Search for the cell housing the specified text and yield its [x, y] center coordinate. 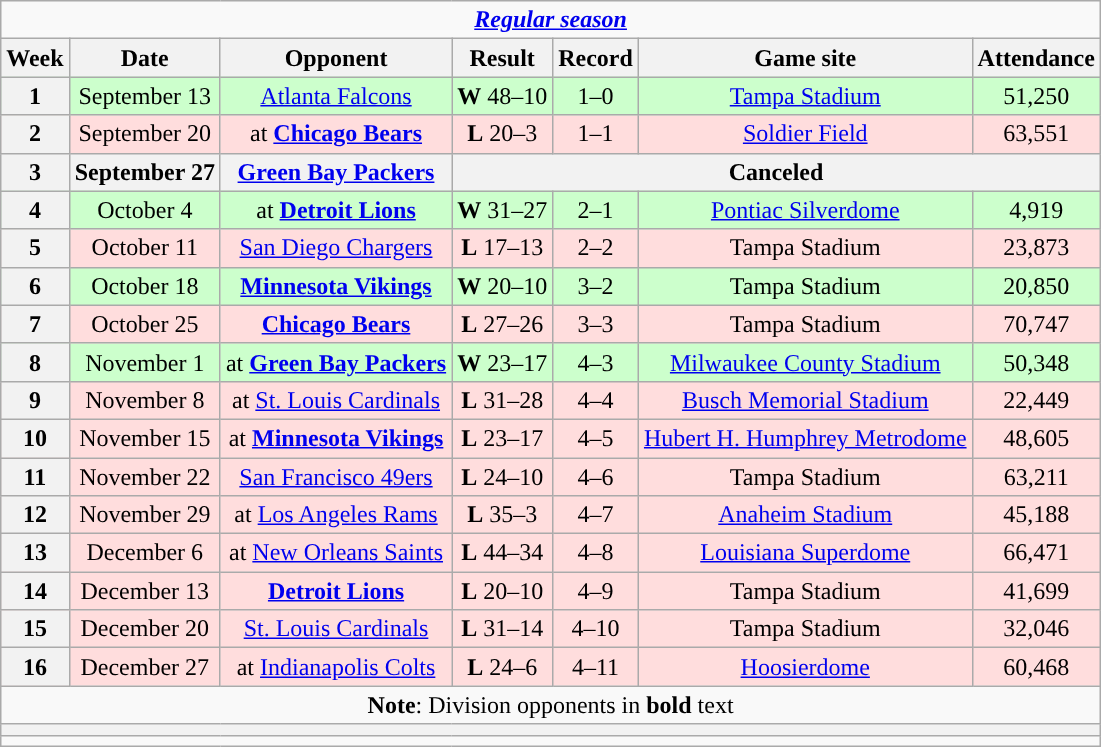
San Diego Chargers [336, 248]
20,850 [1036, 286]
at Detroit Lions [336, 210]
Anaheim Stadium [805, 515]
at Los Angeles Rams [336, 515]
St. Louis Cardinals [336, 629]
15 [35, 629]
Pontiac Silverdome [805, 210]
5 [35, 248]
4–9 [596, 591]
Record [596, 58]
October 25 [144, 324]
4,919 [1036, 210]
L 31–14 [502, 629]
L 17–13 [502, 248]
at Green Bay Packers [336, 362]
Chicago Bears [336, 324]
4–10 [596, 629]
L 31–28 [502, 400]
3–3 [596, 324]
4–4 [596, 400]
W 31–27 [502, 210]
L 24–10 [502, 477]
2 [35, 134]
Opponent [336, 58]
October 18 [144, 286]
November 29 [144, 515]
L 20–3 [502, 134]
at St. Louis Cardinals [336, 400]
Green Bay Packers [336, 172]
50,348 [1036, 362]
4 [35, 210]
4–5 [596, 438]
63,551 [1036, 134]
L 27–26 [502, 324]
November 15 [144, 438]
W 23–17 [502, 362]
November 8 [144, 400]
2–1 [596, 210]
6 [35, 286]
11 [35, 477]
14 [35, 591]
L 20–10 [502, 591]
4–11 [596, 667]
September 13 [144, 96]
16 [35, 667]
Attendance [1036, 58]
October 4 [144, 210]
Hoosierdome [805, 667]
L 44–34 [502, 553]
2–2 [596, 248]
W 48–10 [502, 96]
September 20 [144, 134]
December 27 [144, 667]
10 [35, 438]
Result [502, 58]
7 [35, 324]
Louisiana Superdome [805, 553]
Detroit Lions [336, 591]
at Minnesota Vikings [336, 438]
13 [35, 553]
1–1 [596, 134]
W 20–10 [502, 286]
Date [144, 58]
at Chicago Bears [336, 134]
Atlanta Falcons [336, 96]
L 23–17 [502, 438]
December 20 [144, 629]
60,468 [1036, 667]
1–0 [596, 96]
41,699 [1036, 591]
9 [35, 400]
23,873 [1036, 248]
Week [35, 58]
Regular season [551, 20]
12 [35, 515]
63,211 [1036, 477]
November 1 [144, 362]
22,449 [1036, 400]
66,471 [1036, 553]
Game site [805, 58]
Note: Division opponents in bold text [551, 705]
4–8 [596, 553]
October 11 [144, 248]
8 [35, 362]
L 35–3 [502, 515]
Soldier Field [805, 134]
L 24–6 [502, 667]
at Indianapolis Colts [336, 667]
November 22 [144, 477]
September 27 [144, 172]
48,605 [1036, 438]
1 [35, 96]
3 [35, 172]
San Francisco 49ers [336, 477]
4–6 [596, 477]
Canceled [776, 172]
Busch Memorial Stadium [805, 400]
51,250 [1036, 96]
December 6 [144, 553]
32,046 [1036, 629]
Milwaukee County Stadium [805, 362]
at New Orleans Saints [336, 553]
Hubert H. Humphrey Metrodome [805, 438]
Minnesota Vikings [336, 286]
4–3 [596, 362]
70,747 [1036, 324]
3–2 [596, 286]
December 13 [144, 591]
4–7 [596, 515]
45,188 [1036, 515]
